Capture the cell that displays the provided text and extract its (X, Y) central coordinate. 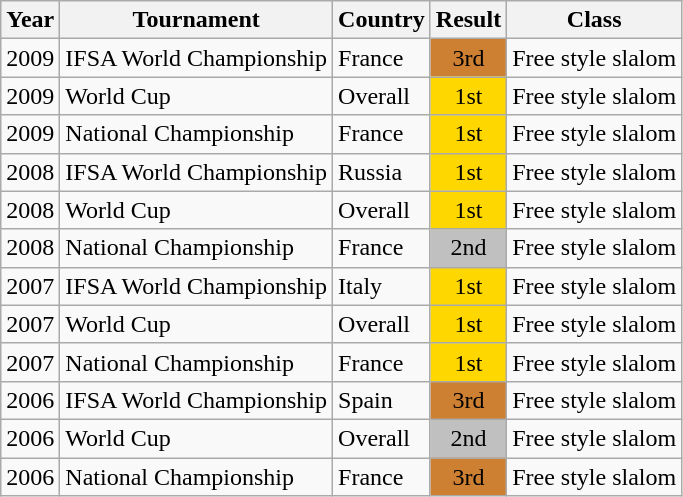
Year (30, 20)
Spain (382, 400)
Class (594, 20)
Tournament (196, 20)
Russia (382, 172)
Country (382, 20)
Italy (382, 286)
Result (468, 20)
